Determine the [X, Y] coordinate at the center of the cell enclosing the given text.  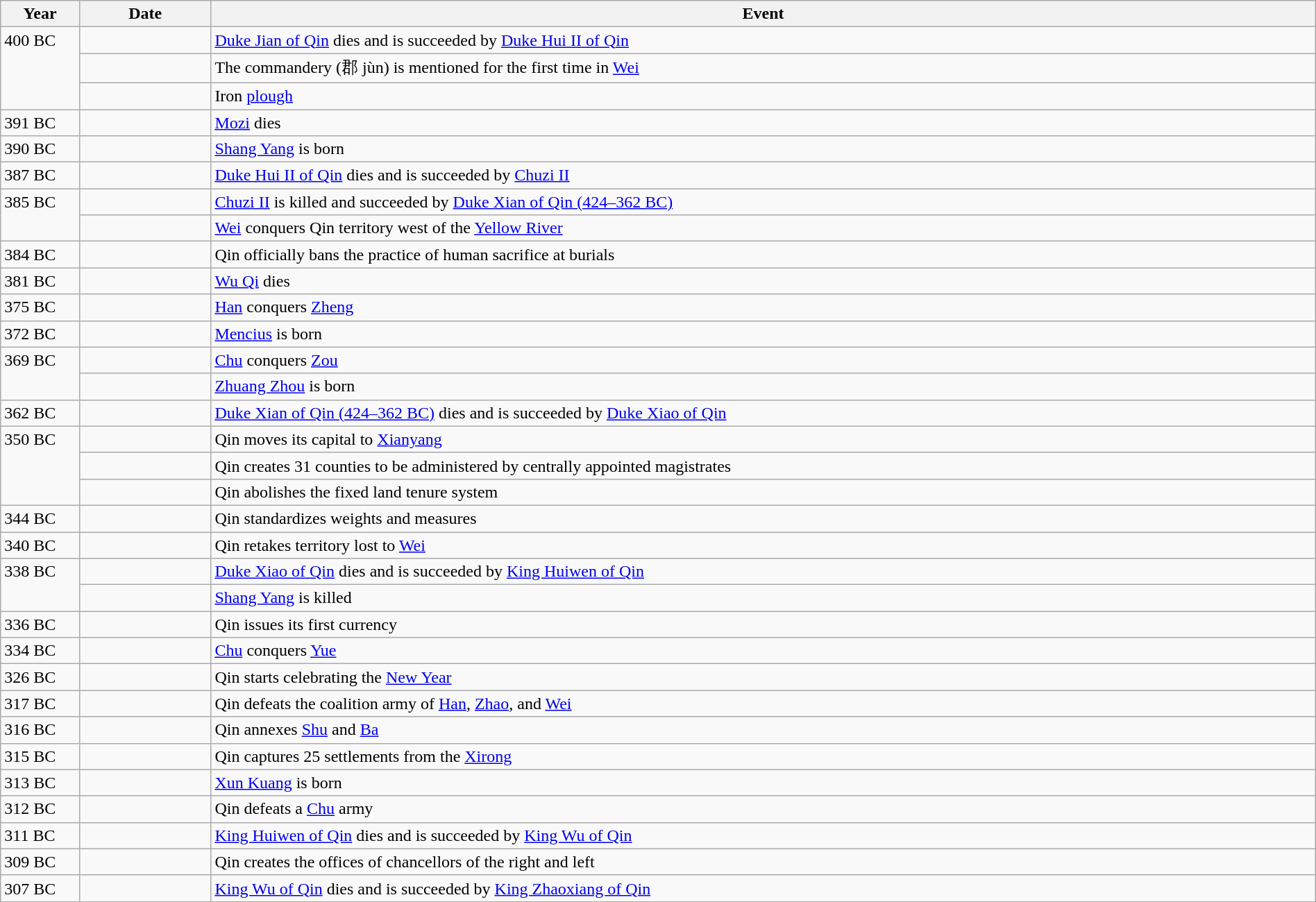
Qin captures 25 settlements from the Xirong [764, 756]
Qin annexes Shu and Ba [764, 730]
Duke Jian of Qin dies and is succeeded by Duke Hui II of Qin [764, 40]
Qin standardizes weights and measures [764, 518]
The commandery (郡 jùn) is mentioned for the first time in Wei [764, 68]
334 BC [40, 651]
Qin retakes territory lost to Wei [764, 545]
381 BC [40, 281]
350 BC [40, 466]
375 BC [40, 307]
Iron plough [764, 96]
Han conquers Zheng [764, 307]
Qin creates the offices of chancellors of the right and left [764, 862]
Duke Xian of Qin (424–362 BC) dies and is succeeded by Duke Xiao of Qin [764, 413]
315 BC [40, 756]
390 BC [40, 149]
362 BC [40, 413]
Chuzi II is killed and succeeded by Duke Xian of Qin (424–362 BC) [764, 202]
336 BC [40, 624]
311 BC [40, 835]
307 BC [40, 888]
Event [764, 14]
Chu conquers Yue [764, 651]
Mencius is born [764, 334]
Qin moves its capital to Xianyang [764, 439]
391 BC [40, 123]
316 BC [40, 730]
387 BC [40, 176]
Wu Qi dies [764, 281]
317 BC [40, 704]
Wei conquers Qin territory west of the Yellow River [764, 228]
Qin creates 31 counties to be administered by centrally appointed magistrates [764, 466]
Qin abolishes the fixed land tenure system [764, 492]
Shang Yang is killed [764, 598]
338 BC [40, 585]
Mozi dies [764, 123]
Year [40, 14]
Qin defeats the coalition army of Han, Zhao, and Wei [764, 704]
313 BC [40, 783]
Duke Hui II of Qin dies and is succeeded by Chuzi II [764, 176]
326 BC [40, 677]
385 BC [40, 215]
344 BC [40, 518]
King Huiwen of Qin dies and is succeeded by King Wu of Qin [764, 835]
Zhuang Zhou is born [764, 386]
309 BC [40, 862]
Shang Yang is born [764, 149]
Qin issues its first currency [764, 624]
372 BC [40, 334]
340 BC [40, 545]
369 BC [40, 373]
384 BC [40, 255]
Qin defeats a Chu army [764, 809]
Chu conquers Zou [764, 360]
312 BC [40, 809]
Xun Kuang is born [764, 783]
Duke Xiao of Qin dies and is succeeded by King Huiwen of Qin [764, 572]
Qin starts celebrating the New Year [764, 677]
King Wu of Qin dies and is succeeded by King Zhaoxiang of Qin [764, 888]
Qin officially bans the practice of human sacrifice at burials [764, 255]
Date [144, 14]
400 BC [40, 68]
